Capture the cell that displays the provided text and extract its [x, y] central coordinate. 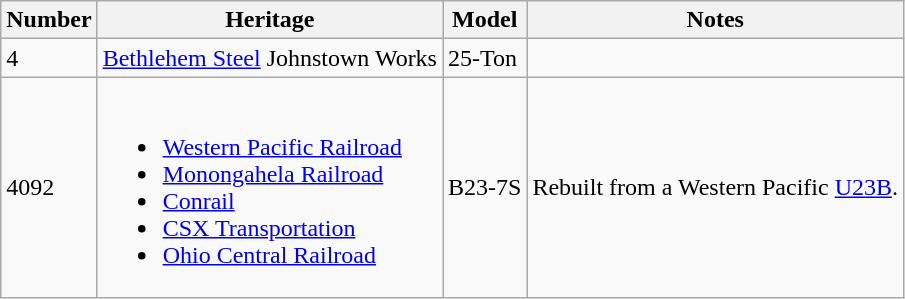
Notes [716, 20]
4092 [49, 188]
Model [484, 20]
Number [49, 20]
Bethlehem Steel Johnstown Works [270, 58]
Rebuilt from a Western Pacific U23B. [716, 188]
25-Ton [484, 58]
4 [49, 58]
Western Pacific RailroadMonongahela RailroadConrailCSX TransportationOhio Central Railroad [270, 188]
B23-7S [484, 188]
Heritage [270, 20]
